Provide the [X, Y] coordinate of the cell's center where the given text is located.  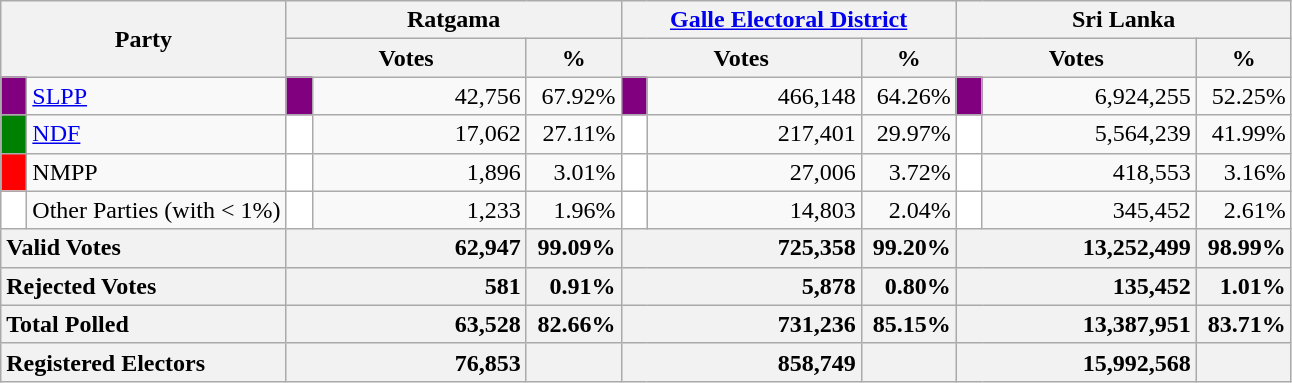
Sri Lanka [1124, 20]
14,803 [754, 210]
581 [406, 286]
62,947 [406, 248]
3.72% [908, 172]
Total Polled [144, 324]
NDF [156, 134]
466,148 [754, 96]
731,236 [741, 324]
27.11% [574, 134]
5,564,239 [1089, 134]
217,401 [754, 134]
Ratgama [454, 20]
76,853 [406, 362]
Other Parties (with < 1%) [156, 210]
1.01% [1244, 286]
Party [144, 39]
85.15% [908, 324]
63,528 [406, 324]
Valid Votes [144, 248]
5,878 [741, 286]
41.99% [1244, 134]
83.71% [1244, 324]
13,387,951 [1076, 324]
2.61% [1244, 210]
6,924,255 [1089, 96]
15,992,568 [1076, 362]
418,553 [1089, 172]
52.25% [1244, 96]
858,749 [741, 362]
Registered Electors [144, 362]
27,006 [754, 172]
67.92% [574, 96]
3.01% [574, 172]
42,756 [419, 96]
0.80% [908, 286]
1,233 [419, 210]
1,896 [419, 172]
1.96% [574, 210]
98.99% [1244, 248]
82.66% [574, 324]
13,252,499 [1076, 248]
2.04% [908, 210]
345,452 [1089, 210]
0.91% [574, 286]
17,062 [419, 134]
29.97% [908, 134]
99.20% [908, 248]
3.16% [1244, 172]
NMPP [156, 172]
135,452 [1076, 286]
99.09% [574, 248]
Galle Electoral District [788, 20]
Rejected Votes [144, 286]
SLPP [156, 96]
725,358 [741, 248]
64.26% [908, 96]
